Output the [x, y] coordinate of the center of the cell containing the given text.  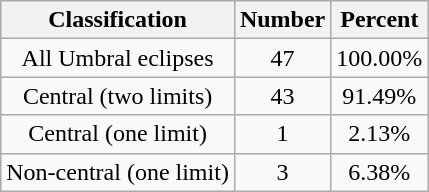
Percent [380, 20]
Number [282, 20]
Classification [118, 20]
All Umbral eclipses [118, 58]
47 [282, 58]
Non-central (one limit) [118, 172]
1 [282, 134]
6.38% [380, 172]
91.49% [380, 96]
100.00% [380, 58]
3 [282, 172]
43 [282, 96]
2.13% [380, 134]
Central (one limit) [118, 134]
Central (two limits) [118, 96]
